Identify which cell holds the provided text, then report its [X, Y] central coordinate. 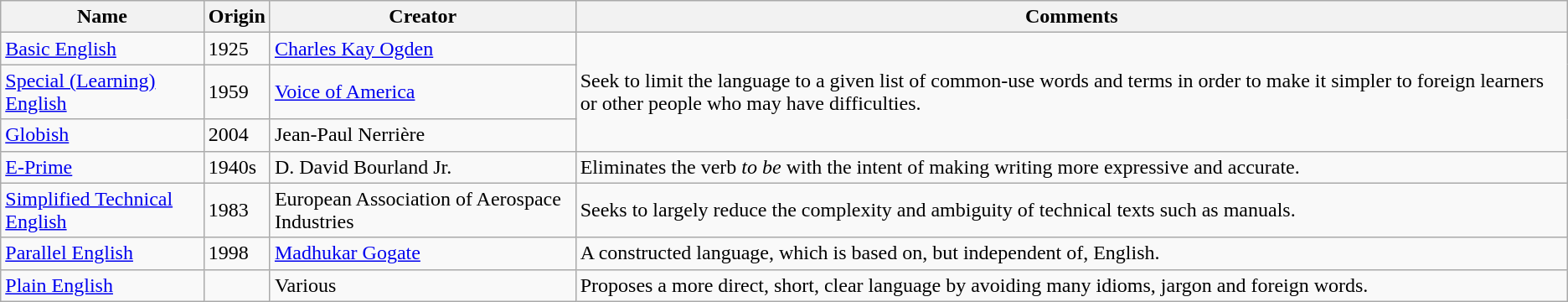
Comments [1071, 17]
1925 [236, 49]
Proposes a more direct, short, clear language by avoiding many idioms, jargon and foreign words. [1071, 285]
Various [422, 285]
1983 [236, 210]
2004 [236, 135]
Parallel English [102, 253]
1959 [236, 92]
Eliminates the verb to be with the intent of making writing more expressive and accurate. [1071, 167]
1998 [236, 253]
Special (Learning) English [102, 92]
Seeks to largely reduce the complexity and ambiguity of technical texts such as manuals. [1071, 210]
Charles Kay Ogden [422, 49]
Creator [422, 17]
Origin [236, 17]
Simplified Technical English [102, 210]
Voice of America [422, 92]
Jean-Paul Nerrière [422, 135]
Madhukar Gogate [422, 253]
D. David Bourland Jr. [422, 167]
Globish [102, 135]
European Association of Aerospace Industries [422, 210]
Basic English [102, 49]
E-Prime [102, 167]
Name [102, 17]
Plain English [102, 285]
1940s [236, 167]
A constructed language, which is based on, but independent of, English. [1071, 253]
